Detect which cell encompasses the target text, then output its [X, Y] center coordinate. 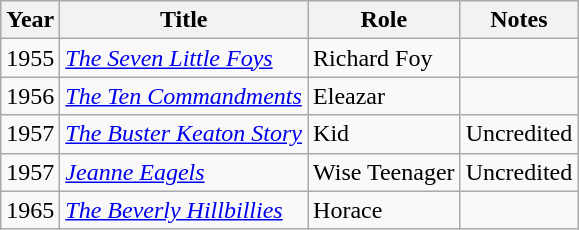
Role [384, 20]
Jeanne Eagels [184, 172]
Notes [519, 20]
1955 [30, 58]
The Buster Keaton Story [184, 134]
1965 [30, 210]
Wise Teenager [384, 172]
The Beverly Hillbillies [184, 210]
Kid [384, 134]
Title [184, 20]
1956 [30, 96]
The Seven Little Foys [184, 58]
Horace [384, 210]
Year [30, 20]
Richard Foy [384, 58]
The Ten Commandments [184, 96]
Eleazar [384, 96]
